Detect which cell encompasses the target text, then output its (X, Y) center coordinate. 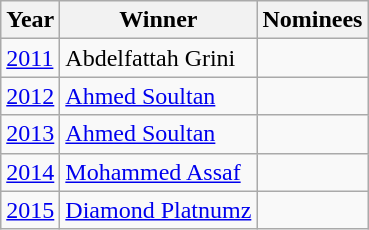
2011 (30, 58)
2013 (30, 134)
2015 (30, 210)
Diamond Platnumz (158, 210)
Abdelfattah Grini (158, 58)
2014 (30, 172)
2012 (30, 96)
Mohammed Assaf (158, 172)
Nominees (312, 20)
Winner (158, 20)
Year (30, 20)
